Search for the cell housing the specified text and yield its (x, y) center coordinate. 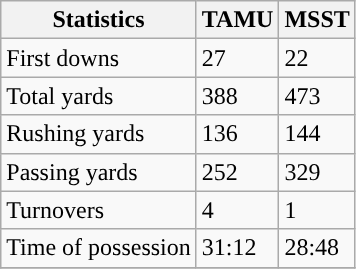
22 (317, 58)
MSST (317, 20)
329 (317, 172)
1 (317, 210)
TAMU (238, 20)
Rushing yards (99, 134)
Turnovers (99, 210)
28:48 (317, 248)
31:12 (238, 248)
Time of possession (99, 248)
136 (238, 134)
Passing yards (99, 172)
252 (238, 172)
473 (317, 96)
388 (238, 96)
Statistics (99, 20)
144 (317, 134)
First downs (99, 58)
4 (238, 210)
27 (238, 58)
Total yards (99, 96)
